Return the [X, Y] coordinate for the center point of the cell that contains the specified text.  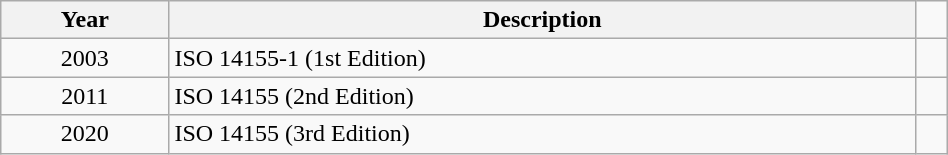
ISO 14155 (3rd Edition) [542, 134]
2020 [85, 134]
ISO 14155-1 (1st Edition) [542, 58]
Year [85, 20]
ISO 14155 (2nd Edition) [542, 96]
2011 [85, 96]
Description [542, 20]
2003 [85, 58]
